Pinpoint the cell where the given text exists, returning its (x, y) midpoint coordinate. 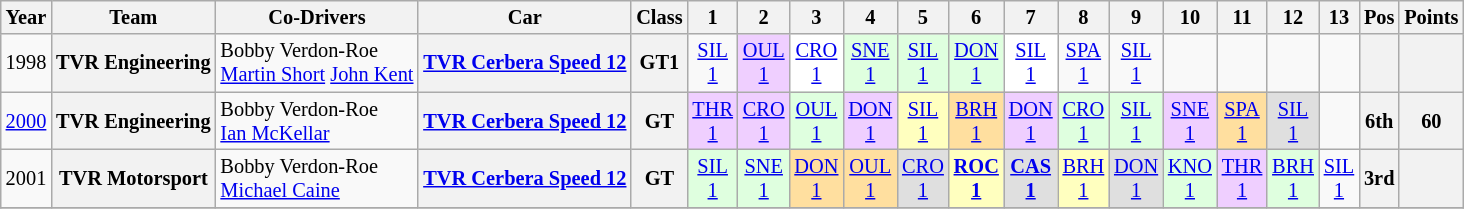
Bobby Verdon-Roe Martin Short John Kent (318, 63)
Team (133, 17)
Bobby Verdon-Roe Ian McKellar (318, 121)
6th (1379, 121)
Pos (1379, 17)
Car (524, 17)
2000 (26, 121)
Points (1431, 17)
3rd (1379, 178)
TVR Motorsport (133, 178)
11 (1242, 17)
2 (764, 17)
3 (816, 17)
Co-Drivers (318, 17)
Bobby Verdon-Roe Michael Caine (318, 178)
2001 (26, 178)
4 (870, 17)
6 (976, 17)
1 (712, 17)
9 (1136, 17)
CAS1 (1031, 178)
KNO1 (1190, 178)
GT1 (659, 63)
Class (659, 17)
8 (1084, 17)
13 (1339, 17)
ROC1 (976, 178)
10 (1190, 17)
60 (1431, 121)
1998 (26, 63)
12 (1293, 17)
Year (26, 17)
7 (1031, 17)
5 (923, 17)
